Search for the cell housing the specified text and yield its [X, Y] center coordinate. 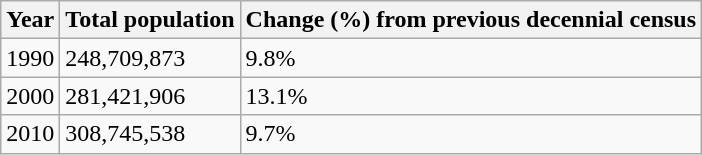
308,745,538 [150, 134]
281,421,906 [150, 96]
2010 [30, 134]
9.7% [471, 134]
248,709,873 [150, 58]
Year [30, 20]
Change (%) from previous decennial census [471, 20]
13.1% [471, 96]
Total population [150, 20]
9.8% [471, 58]
1990 [30, 58]
2000 [30, 96]
